Detect which cell encompasses the target text, then output its [X, Y] center coordinate. 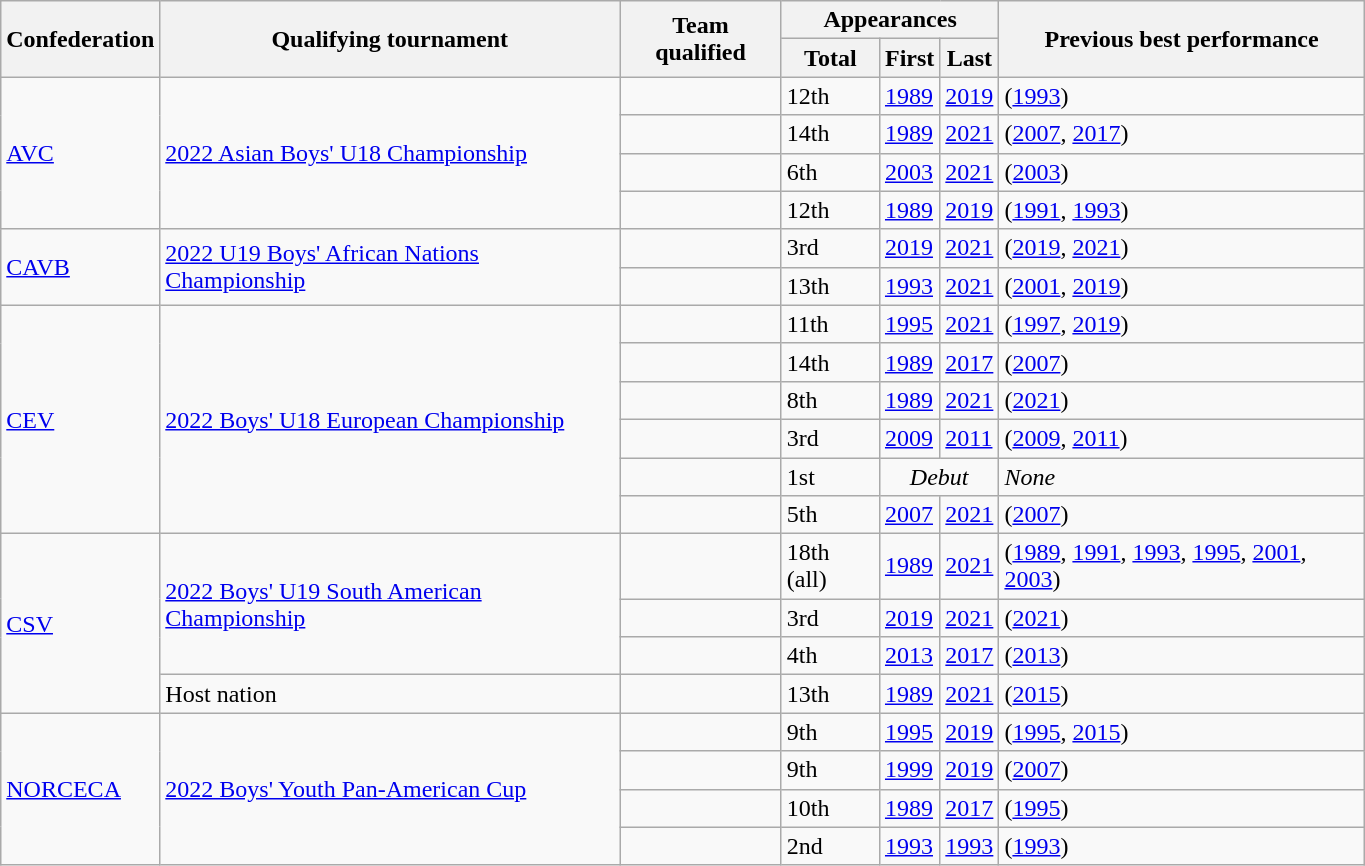
2nd [830, 846]
Previous best performance [1182, 39]
None [1182, 477]
(2007, 2017) [1182, 134]
18th (all) [830, 566]
First [909, 58]
11th [830, 324]
(2019, 2021) [1182, 248]
2022 Boys' U19 South American Championship [390, 604]
2013 [909, 656]
(2015) [1182, 694]
Last [970, 58]
2022 Asian Boys' U18 Championship [390, 153]
CEV [80, 419]
1999 [909, 770]
2003 [909, 172]
(2009, 2011) [1182, 438]
8th [830, 400]
(2013) [1182, 656]
Confederation [80, 39]
Appearances [890, 20]
(2003) [1182, 172]
2007 [909, 515]
10th [830, 808]
NORCECA [80, 789]
2009 [909, 438]
Qualifying tournament [390, 39]
Team qualified [701, 39]
1st [830, 477]
(1995, 2015) [1182, 732]
CSV [80, 624]
2022 Boys' Youth Pan-American Cup [390, 789]
(1989, 1991, 1993, 1995, 2001, 2003) [1182, 566]
2022 Boys' U18 European Championship [390, 419]
5th [830, 515]
6th [830, 172]
Total [830, 58]
CAVB [80, 267]
2022 U19 Boys' African Nations Championship [390, 267]
(1995) [1182, 808]
Debut [938, 477]
AVC [80, 153]
Host nation [390, 694]
(1991, 1993) [1182, 210]
(1997, 2019) [1182, 324]
(2001, 2019) [1182, 286]
2011 [970, 438]
4th [830, 656]
